Search for the cell housing the specified text and yield its (X, Y) center coordinate. 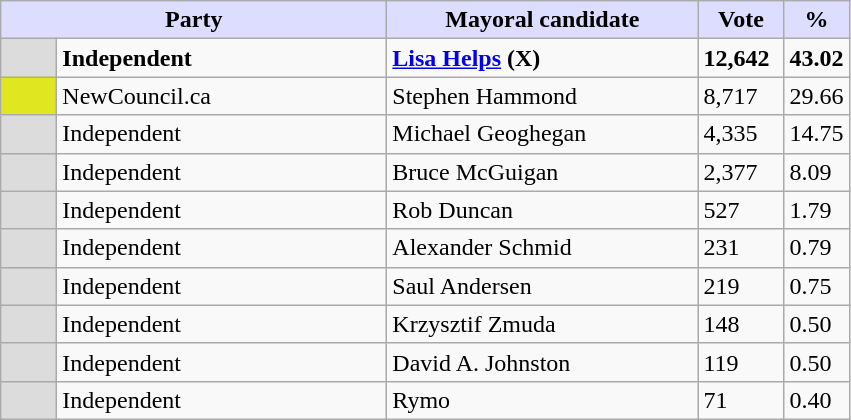
Vote (741, 20)
Saul Andersen (542, 286)
231 (741, 248)
12,642 (741, 58)
1.79 (816, 210)
Bruce McGuigan (542, 172)
David A. Johnston (542, 362)
Rymo (542, 400)
Lisa Helps (X) (542, 58)
148 (741, 324)
14.75 (816, 134)
43.02 (816, 58)
Alexander Schmid (542, 248)
Stephen Hammond (542, 96)
119 (741, 362)
Mayoral candidate (542, 20)
Michael Geoghegan (542, 134)
Party (194, 20)
NewCouncil.ca (222, 96)
Rob Duncan (542, 210)
527 (741, 210)
Krzysztif Zmuda (542, 324)
% (816, 20)
8.09 (816, 172)
0.79 (816, 248)
8,717 (741, 96)
29.66 (816, 96)
0.75 (816, 286)
2,377 (741, 172)
0.40 (816, 400)
4,335 (741, 134)
71 (741, 400)
219 (741, 286)
